Capture the cell that displays the provided text and extract its [x, y] central coordinate. 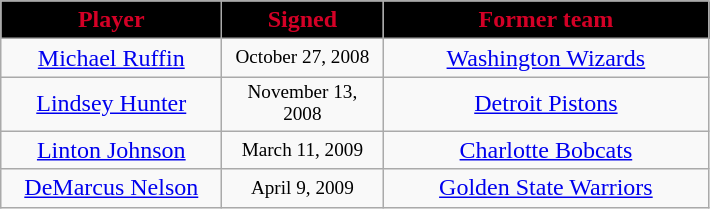
DeMarcus Nelson [112, 188]
Charlotte Bobcats [546, 150]
Lindsey Hunter [112, 104]
Player [112, 20]
Detroit Pistons [546, 104]
March 11, 2009 [302, 150]
Linton Johnson [112, 150]
Signed [302, 20]
Washington Wizards [546, 58]
October 27, 2008 [302, 58]
Golden State Warriors [546, 188]
Former team [546, 20]
November 13, 2008 [302, 104]
April 9, 2009 [302, 188]
Michael Ruffin [112, 58]
